Determine the (X, Y) coordinate at the center of the cell enclosing the given text.  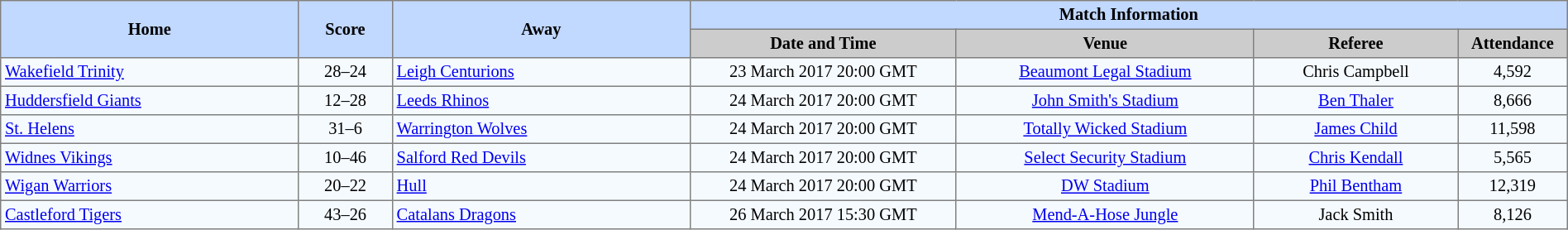
Home (150, 30)
8,666 (1513, 100)
4,592 (1513, 72)
Chris Kendall (1355, 157)
Select Security Stadium (1105, 157)
31–6 (346, 129)
Widnes Vikings (150, 157)
Phil Bentham (1355, 186)
Beaumont Legal Stadium (1105, 72)
Salford Red Devils (541, 157)
James Child (1355, 129)
Score (346, 30)
43–26 (346, 214)
Wakefield Trinity (150, 72)
Castleford Tigers (150, 214)
Warrington Wolves (541, 129)
28–24 (346, 72)
Huddersfield Giants (150, 100)
10–46 (346, 157)
Chris Campbell (1355, 72)
5,565 (1513, 157)
Catalans Dragons (541, 214)
26 March 2017 15:30 GMT (823, 214)
DW Stadium (1105, 186)
20–22 (346, 186)
Totally Wicked Stadium (1105, 129)
12–28 (346, 100)
Ben Thaler (1355, 100)
Wigan Warriors (150, 186)
Leeds Rhinos (541, 100)
12,319 (1513, 186)
Attendance (1513, 43)
Referee (1355, 43)
St. Helens (150, 129)
8,126 (1513, 214)
Away (541, 30)
Leigh Centurions (541, 72)
23 March 2017 20:00 GMT (823, 72)
John Smith's Stadium (1105, 100)
Venue (1105, 43)
Jack Smith (1355, 214)
11,598 (1513, 129)
Hull (541, 186)
Date and Time (823, 43)
Match Information (1128, 15)
Mend-A-Hose Jungle (1105, 214)
